Locate the cell with the specified text and output its (x, y) center coordinate. 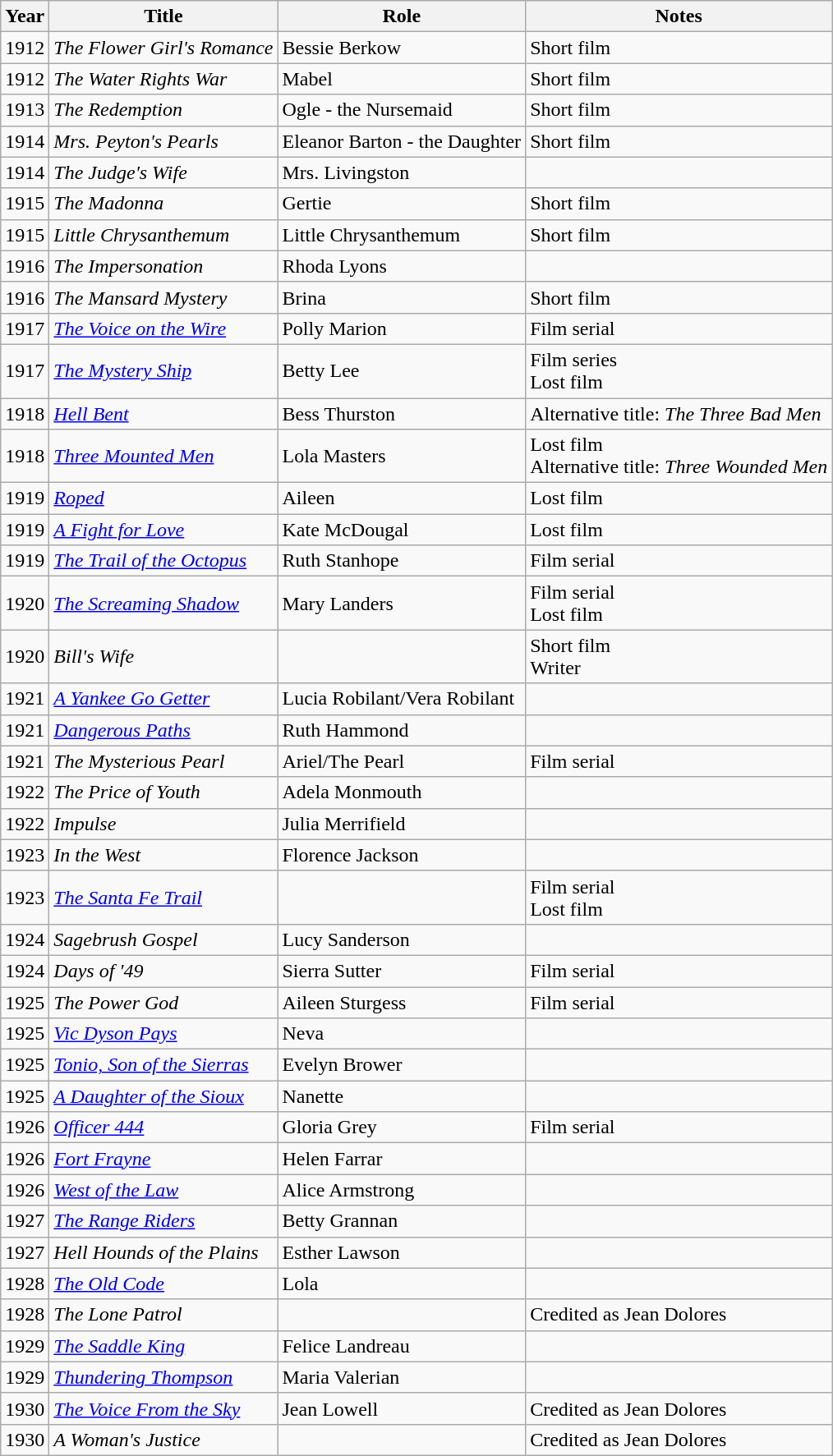
Year (25, 16)
Hell Bent (163, 413)
West of the Law (163, 1190)
A Yankee Go Getter (163, 699)
Gertie (402, 204)
Vic Dyson Pays (163, 1034)
Adela Monmouth (402, 792)
The Saddle King (163, 1346)
The Power God (163, 1003)
A Daughter of the Sioux (163, 1096)
Esther Lawson (402, 1252)
Polly Marion (402, 328)
Notes (679, 16)
Mabel (402, 79)
Lucia Robilant/Vera Robilant (402, 699)
Gloria Grey (402, 1128)
Film seriesLost film (679, 371)
The Voice From the Sky (163, 1408)
Rhoda Lyons (402, 266)
Officer 444 (163, 1128)
Brina (402, 297)
The Price of Youth (163, 792)
Dangerous Paths (163, 730)
The Voice on the Wire (163, 328)
1913 (25, 110)
Kate McDougal (402, 530)
The Water Rights War (163, 79)
The Judge's Wife (163, 172)
Mrs. Peyton's Pearls (163, 141)
Title (163, 16)
Mary Landers (402, 603)
Role (402, 16)
The Impersonation (163, 266)
Ariel/The Pearl (402, 761)
The Trail of the Octopus (163, 561)
Betty Lee (402, 371)
Maria Valerian (402, 1377)
Alice Armstrong (402, 1190)
Days of '49 (163, 971)
A Fight for Love (163, 530)
The Screaming Shadow (163, 603)
Lola (402, 1284)
Sierra Sutter (402, 971)
Betty Grannan (402, 1221)
Thundering Thompson (163, 1377)
Roped (163, 498)
The Madonna (163, 204)
Hell Hounds of the Plains (163, 1252)
Nanette (402, 1096)
The Range Riders (163, 1221)
The Mansard Mystery (163, 297)
Fort Frayne (163, 1159)
Bill's Wife (163, 657)
Three Mounted Men (163, 457)
Bessie Berkow (402, 48)
Lola Masters (402, 457)
Neva (402, 1034)
Tonio, Son of the Sierras (163, 1065)
Jean Lowell (402, 1408)
The Santa Fe Trail (163, 897)
The Flower Girl's Romance (163, 48)
Florence Jackson (402, 855)
Aileen Sturgess (402, 1003)
Mrs. Livingston (402, 172)
In the West (163, 855)
A Woman's Justice (163, 1440)
Sagebrush Gospel (163, 939)
Lucy Sanderson (402, 939)
Impulse (163, 824)
Bess Thurston (402, 413)
Lost filmAlternative title: Three Wounded Men (679, 457)
The Lone Patrol (163, 1315)
Alternative title: The Three Bad Men (679, 413)
The Mystery Ship (163, 371)
Evelyn Brower (402, 1065)
Julia Merrifield (402, 824)
Felice Landreau (402, 1346)
Ruth Hammond (402, 730)
The Redemption (163, 110)
Ogle - the Nursemaid (402, 110)
Ruth Stanhope (402, 561)
The Old Code (163, 1284)
Aileen (402, 498)
Helen Farrar (402, 1159)
Short filmWriter (679, 657)
The Mysterious Pearl (163, 761)
Eleanor Barton - the Daughter (402, 141)
